Return the [X, Y] coordinate for the center point of the cell that contains the specified text.  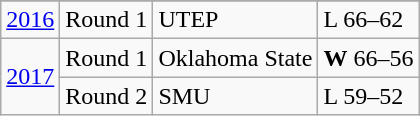
2017 [30, 77]
SMU [236, 96]
W 66–56 [368, 58]
Round 2 [106, 96]
Oklahoma State [236, 58]
L 59–52 [368, 96]
L 66–62 [368, 20]
2016 [30, 20]
UTEP [236, 20]
